Pinpoint the cell where the given text exists, returning its [x, y] midpoint coordinate. 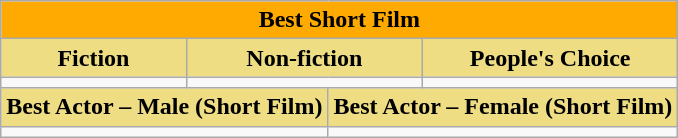
Non-fiction [304, 58]
Best Actor – Female (Short Film) [503, 107]
Fiction [94, 58]
Best Actor – Male (Short Film) [164, 107]
Best Short Film [340, 20]
People's Choice [550, 58]
